Provide the [x, y] coordinate of the cell's center where the given text is located.  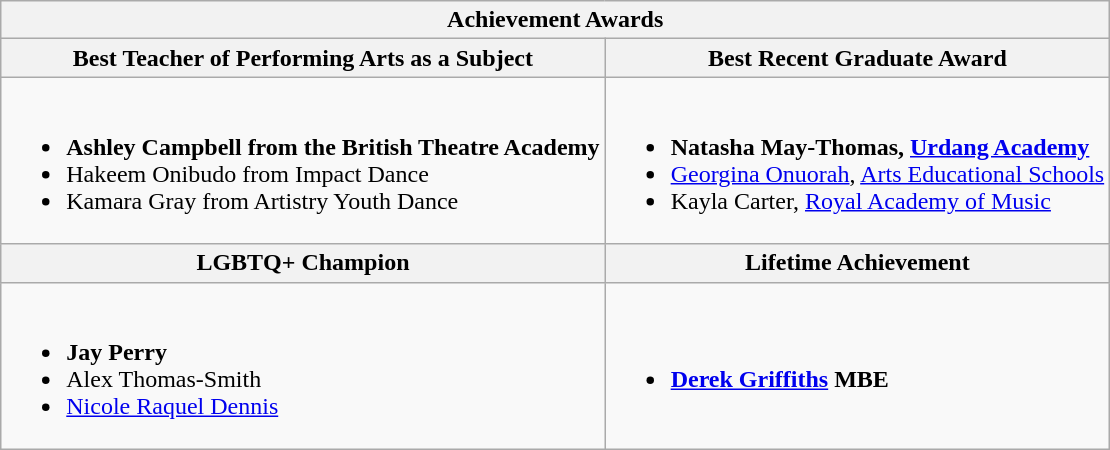
Best Recent Graduate Award [858, 58]
Best Teacher of Performing Arts as a Subject [303, 58]
Achievement Awards [556, 20]
Ashley Campbell from the British Theatre AcademyHakeem Onibudo from Impact DanceKamara Gray from Artistry Youth Dance [303, 160]
Lifetime Achievement [858, 263]
Derek Griffiths MBE [858, 366]
LGBTQ+ Champion [303, 263]
Jay PerryAlex Thomas-SmithNicole Raquel Dennis [303, 366]
Natasha May-Thomas, Urdang AcademyGeorgina Onuorah, Arts Educational SchoolsKayla Carter, Royal Academy of Music [858, 160]
